Find where the given text appears and provide that cell's center as [X, Y] coordinate. 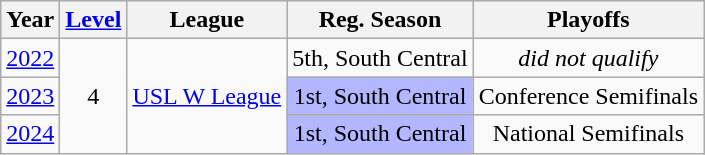
5th, South Central [380, 58]
Year [30, 20]
USL W League [207, 96]
League [207, 20]
Level [94, 20]
2024 [30, 134]
National Semifinals [588, 134]
2022 [30, 58]
Playoffs [588, 20]
2023 [30, 96]
4 [94, 96]
Conference Semifinals [588, 96]
Reg. Season [380, 20]
did not qualify [588, 58]
